Detect which cell encompasses the target text, then output its (x, y) center coordinate. 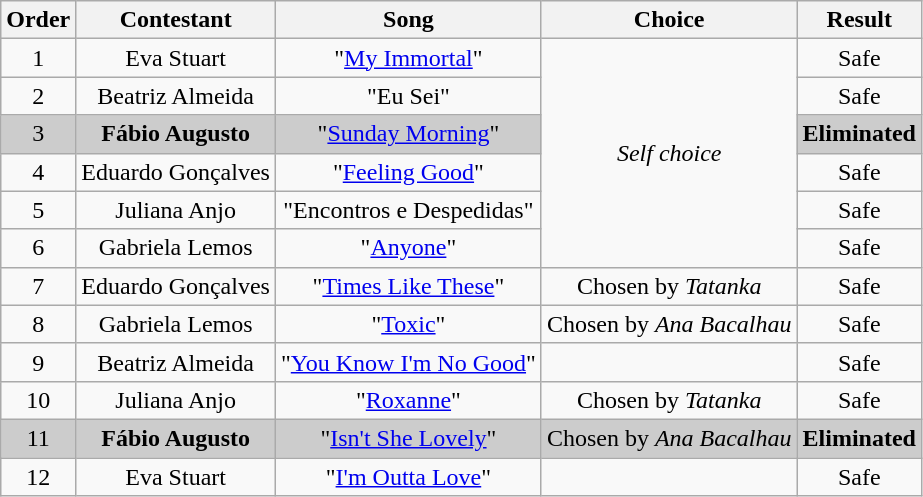
"Sunday Morning" (408, 134)
"Anyone" (408, 248)
11 (38, 438)
"Isn't She Lovely" (408, 438)
4 (38, 172)
3 (38, 134)
8 (38, 324)
1 (38, 58)
"Feeling Good" (408, 172)
Choice (669, 20)
"Roxanne" (408, 400)
5 (38, 210)
"Eu Sei" (408, 96)
Contestant (176, 20)
"My Immortal" (408, 58)
9 (38, 362)
Order (38, 20)
10 (38, 400)
"You Know I'm No Good" (408, 362)
Result (859, 20)
"Times Like These" (408, 286)
2 (38, 96)
12 (38, 477)
"Toxic" (408, 324)
Song (408, 20)
Self choice (669, 153)
"Encontros e Despedidas" (408, 210)
6 (38, 248)
"I'm Outta Love" (408, 477)
7 (38, 286)
